Capture the cell that displays the provided text and extract its (x, y) central coordinate. 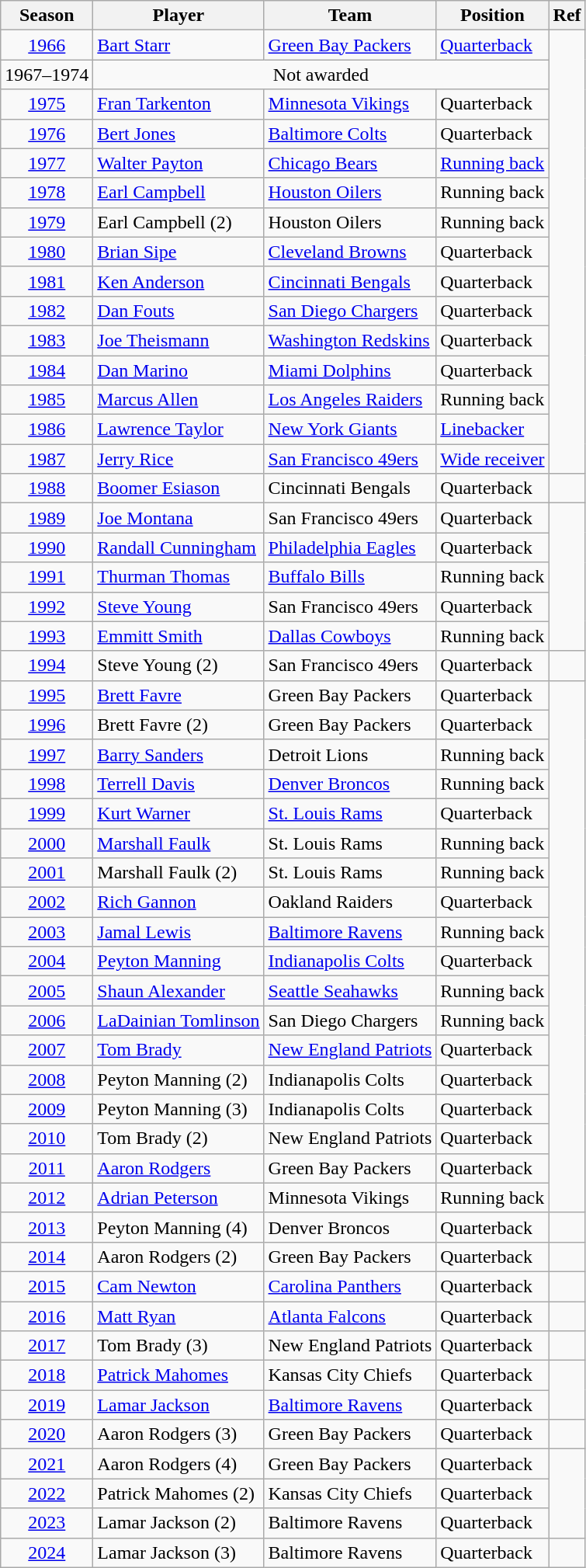
LaDainian Tomlinson (179, 1020)
Kurt Warner (179, 813)
Aaron Rodgers (2) (179, 1257)
Matt Ryan (179, 1316)
1980 (47, 252)
Boomer Esiason (179, 488)
Bert Jones (179, 134)
Lamar Jackson (2) (179, 1523)
Adrian Peterson (179, 1198)
1985 (47, 400)
Player (179, 16)
Carolina Panthers (350, 1286)
Detroit Lions (350, 754)
Fran Tarkenton (179, 104)
Jerry Rice (179, 459)
Los Angeles Raiders (350, 400)
1988 (47, 488)
Shaun Alexander (179, 991)
Joe Montana (179, 518)
Earl Campbell (2) (179, 222)
1995 (47, 695)
Dan Fouts (179, 311)
Philadelphia Eagles (350, 548)
2011 (47, 1168)
1987 (47, 459)
Barry Sanders (179, 754)
Jamal Lewis (179, 932)
Peyton Manning (4) (179, 1227)
Tom Brady (2) (179, 1139)
2013 (47, 1227)
Patrick Mahomes (2) (179, 1493)
Emmitt Smith (179, 636)
Thurman Thomas (179, 577)
Team (350, 16)
Rich Gannon (179, 902)
Tom Brady (179, 1050)
2012 (47, 1198)
1996 (47, 725)
Baltimore Colts (350, 134)
2020 (47, 1434)
2024 (47, 1552)
1990 (47, 548)
Brian Sipe (179, 252)
1983 (47, 340)
Brett Favre (2) (179, 725)
Marcus Allen (179, 400)
1993 (47, 636)
Position (492, 16)
Cam Newton (179, 1286)
2023 (47, 1523)
Wide receiver (492, 459)
Peyton Manning (2) (179, 1080)
1978 (47, 193)
Walter Payton (179, 163)
1984 (47, 370)
2002 (47, 902)
Patrick Mahomes (179, 1375)
Dallas Cowboys (350, 636)
1966 (47, 45)
Steve Young (179, 607)
2015 (47, 1286)
2003 (47, 932)
2021 (47, 1464)
Dan Marino (179, 370)
Seattle Seahawks (350, 991)
1981 (47, 281)
Bart Starr (179, 45)
2016 (47, 1316)
New York Giants (350, 429)
Lamar Jackson (3) (179, 1552)
2019 (47, 1405)
2014 (47, 1257)
Washington Redskins (350, 340)
Randall Cunningham (179, 548)
2000 (47, 843)
2017 (47, 1346)
1979 (47, 222)
2009 (47, 1109)
1975 (47, 104)
Lamar Jackson (179, 1405)
Lawrence Taylor (179, 429)
2001 (47, 873)
Joe Theismann (179, 340)
1989 (47, 518)
2007 (47, 1050)
Marshall Faulk (2) (179, 873)
Aaron Rodgers (179, 1168)
1982 (47, 311)
1997 (47, 754)
2006 (47, 1020)
Atlanta Falcons (350, 1316)
Aaron Rodgers (4) (179, 1464)
Steve Young (2) (179, 666)
Tom Brady (3) (179, 1346)
Miami Dolphins (350, 370)
1991 (47, 577)
Oakland Raiders (350, 902)
1967–1974 (47, 75)
2005 (47, 991)
2010 (47, 1139)
Peyton Manning (179, 961)
1986 (47, 429)
2022 (47, 1493)
Earl Campbell (179, 193)
1994 (47, 666)
Peyton Manning (3) (179, 1109)
Brett Favre (179, 695)
Terrell Davis (179, 784)
1977 (47, 163)
Season (47, 16)
Buffalo Bills (350, 577)
Marshall Faulk (179, 843)
1998 (47, 784)
Cleveland Browns (350, 252)
1992 (47, 607)
1976 (47, 134)
2008 (47, 1080)
2018 (47, 1375)
Ref (567, 16)
Aaron Rodgers (3) (179, 1434)
Not awarded (321, 75)
Linebacker (492, 429)
Chicago Bears (350, 163)
1999 (47, 813)
2004 (47, 961)
Ken Anderson (179, 281)
